Extract the (x, y) coordinate from the center of the cell holding the provided text.  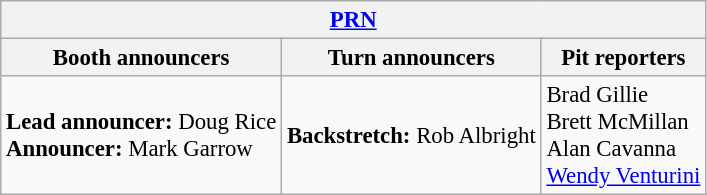
Backstretch: Rob Albright (412, 136)
Lead announcer: Doug RiceAnnouncer: Mark Garrow (142, 136)
Brad GillieBrett McMillanAlan CavannaWendy Venturini (624, 136)
PRN (354, 20)
Booth announcers (142, 58)
Pit reporters (624, 58)
Turn announcers (412, 58)
